Find where the given text appears and provide that cell's center as (x, y) coordinate. 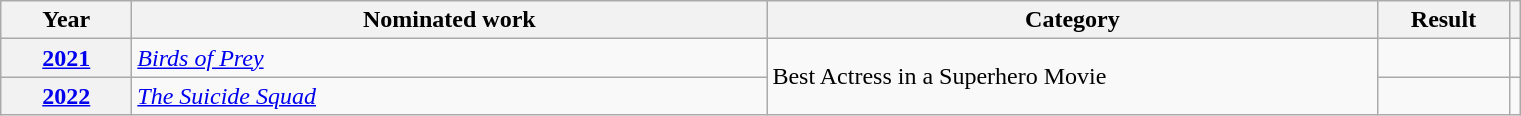
Nominated work (450, 20)
Result (1444, 20)
Category (1072, 20)
2021 (66, 58)
The Suicide Squad (450, 96)
Best Actress in a Superhero Movie (1072, 77)
2022 (66, 96)
Year (66, 20)
Birds of Prey (450, 58)
